Detect which cell encompasses the target text, then output its [x, y] center coordinate. 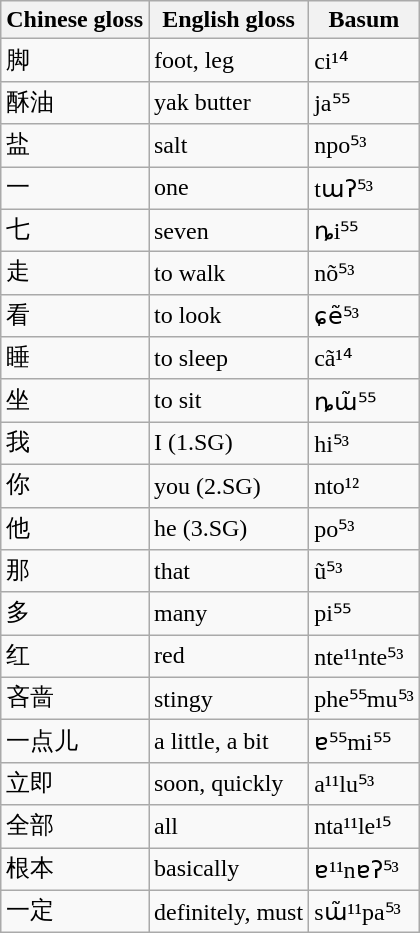
全部 [75, 826]
many [228, 614]
ȵɯ̃⁵⁵ [364, 400]
salt [228, 146]
走 [75, 274]
you (2.SG) [228, 486]
酥油 [75, 102]
七 [75, 230]
a¹¹lu⁵³ [364, 784]
ja⁵⁵ [364, 102]
他 [75, 528]
to look [228, 316]
多 [75, 614]
nta¹¹le¹⁵ [364, 826]
sɯ̃¹¹pa⁵³ [364, 912]
ȵi⁵⁵ [364, 230]
one [228, 188]
nte¹¹nte⁵³ [364, 656]
坐 [75, 400]
to sleep [228, 358]
那 [75, 572]
你 [75, 486]
English gloss [228, 20]
tɯʔ⁵³ [364, 188]
ɐ¹¹nɐʔ⁵³ [364, 870]
ũ⁵³ [364, 572]
seven [228, 230]
cã¹⁴ [364, 358]
根本 [75, 870]
I (1.SG) [228, 444]
一定 [75, 912]
to sit [228, 400]
soon, quickly [228, 784]
phe⁵⁵mu⁵³ [364, 698]
立即 [75, 784]
npo⁵³ [364, 146]
a little, a bit [228, 742]
basically [228, 870]
Chinese gloss [75, 20]
一 [75, 188]
po⁵³ [364, 528]
脚 [75, 60]
stingy [228, 698]
pi⁵⁵ [364, 614]
all [228, 826]
ɐ⁵⁵mi⁵⁵ [364, 742]
hi⁵³ [364, 444]
Basum [364, 20]
he (3.SG) [228, 528]
睡 [75, 358]
ci¹⁴ [364, 60]
红 [75, 656]
yak butter [228, 102]
盐 [75, 146]
我 [75, 444]
nõ⁵³ [364, 274]
ɕẽ⁵³ [364, 316]
to walk [228, 274]
that [228, 572]
一点儿 [75, 742]
吝啬 [75, 698]
nto¹² [364, 486]
foot, leg [228, 60]
看 [75, 316]
definitely, must [228, 912]
red [228, 656]
